Output the (x, y) coordinate of the center of the cell containing the given text.  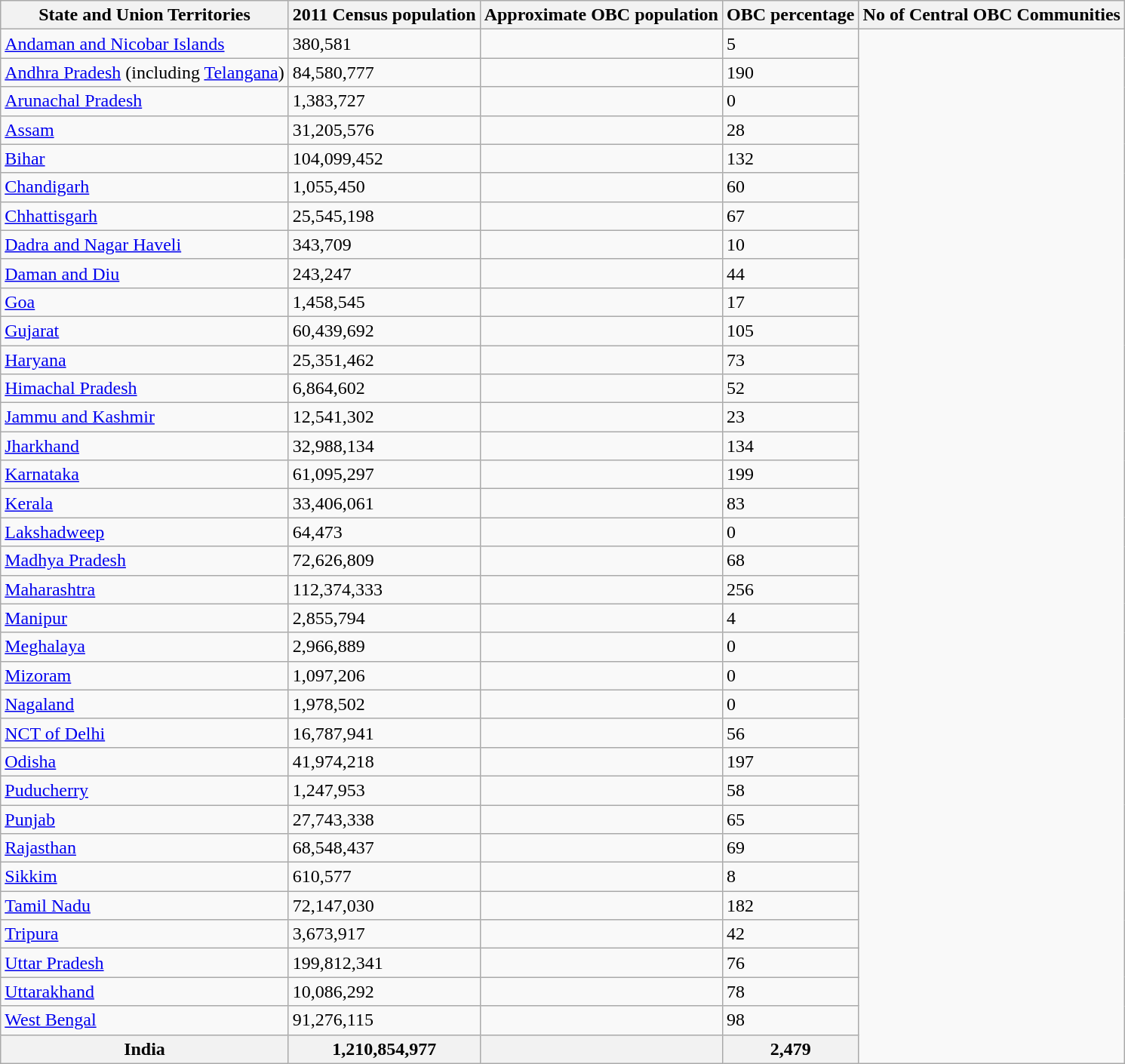
Puducherry (145, 790)
Chhattisgarh (145, 216)
60 (791, 187)
104,099,452 (384, 158)
256 (791, 589)
84,580,777 (384, 72)
10 (791, 244)
Tamil Nadu (145, 906)
32,988,134 (384, 446)
Mizoram (145, 675)
2011 Census population (384, 15)
1,055,450 (384, 187)
Gujarat (145, 331)
4 (791, 618)
72,626,809 (384, 561)
1,210,854,977 (384, 1049)
Haryana (145, 360)
67 (791, 216)
Goa (145, 302)
25,351,462 (384, 360)
Andaman and Nicobar Islands (145, 44)
Lakshadweep (145, 532)
28 (791, 130)
68,548,437 (384, 848)
33,406,061 (384, 503)
2,966,889 (384, 647)
3,673,917 (384, 934)
105 (791, 331)
Meghalaya (145, 647)
No of Central OBC Communities (991, 15)
Jammu and Kashmir (145, 417)
Karnataka (145, 475)
16,787,941 (384, 733)
23 (791, 417)
73 (791, 360)
83 (791, 503)
1,383,727 (384, 101)
Arunachal Pradesh (145, 101)
42 (791, 934)
6,864,602 (384, 389)
Bihar (145, 158)
91,276,115 (384, 1020)
64,473 (384, 532)
112,374,333 (384, 589)
Assam (145, 130)
1,247,953 (384, 790)
98 (791, 1020)
76 (791, 963)
West Bengal (145, 1020)
Chandigarh (145, 187)
10,086,292 (384, 992)
Madhya Pradesh (145, 561)
Himachal Pradesh (145, 389)
OBC percentage (791, 15)
Punjab (145, 819)
61,095,297 (384, 475)
12,541,302 (384, 417)
State and Union Territories (145, 15)
132 (791, 158)
243,247 (384, 273)
182 (791, 906)
197 (791, 761)
56 (791, 733)
27,743,338 (384, 819)
60,439,692 (384, 331)
Manipur (145, 618)
Approximate OBC population (601, 15)
44 (791, 273)
Daman and Diu (145, 273)
41,974,218 (384, 761)
1,097,206 (384, 675)
58 (791, 790)
Dadra and Nagar Haveli (145, 244)
8 (791, 877)
Kerala (145, 503)
25,545,198 (384, 216)
380,581 (384, 44)
2,479 (791, 1049)
Rajasthan (145, 848)
Tripura (145, 934)
Uttar Pradesh (145, 963)
199,812,341 (384, 963)
India (145, 1049)
78 (791, 992)
190 (791, 72)
69 (791, 848)
68 (791, 561)
31,205,576 (384, 130)
Jharkhand (145, 446)
NCT of Delhi (145, 733)
Sikkim (145, 877)
Odisha (145, 761)
72,147,030 (384, 906)
134 (791, 446)
5 (791, 44)
Nagaland (145, 704)
199 (791, 475)
Andhra Pradesh (including Telangana) (145, 72)
343,709 (384, 244)
65 (791, 819)
Maharashtra (145, 589)
1,978,502 (384, 704)
17 (791, 302)
1,458,545 (384, 302)
52 (791, 389)
610,577 (384, 877)
2,855,794 (384, 618)
Uttarakhand (145, 992)
